Scan for the cell matching the given text and deliver its (X, Y) coordinate at center. 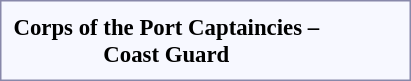
Corps of the Port Captaincies –Coast Guard (166, 40)
